For the text-containing cell, return its midpoint in (x, y) coordinate format. 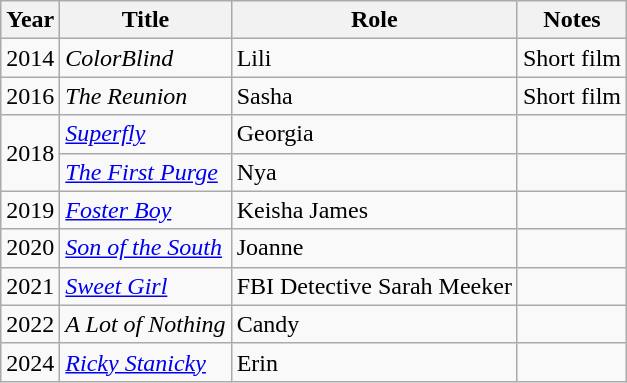
2019 (30, 210)
Year (30, 20)
Erin (374, 362)
2021 (30, 286)
Sweet Girl (146, 286)
Candy (374, 324)
Sasha (374, 96)
Keisha James (374, 210)
2014 (30, 58)
Nya (374, 172)
Title (146, 20)
2020 (30, 248)
Lili (374, 58)
FBI Detective Sarah Meeker (374, 286)
2022 (30, 324)
A Lot of Nothing (146, 324)
2024 (30, 362)
Joanne (374, 248)
Ricky Stanicky (146, 362)
The Reunion (146, 96)
2016 (30, 96)
Son of the South (146, 248)
Notes (572, 20)
Georgia (374, 134)
Role (374, 20)
Foster Boy (146, 210)
2018 (30, 153)
Superfly (146, 134)
ColorBlind (146, 58)
The First Purge (146, 172)
